For the text-containing cell, return its midpoint in [x, y] coordinate format. 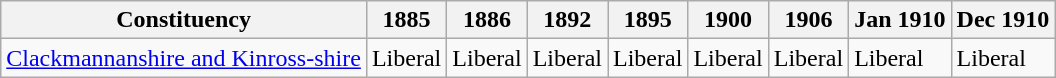
1892 [567, 20]
1906 [808, 20]
1895 [648, 20]
Dec 1910 [1003, 20]
Clackmannanshire and Kinross-shire [184, 58]
Constituency [184, 20]
1885 [406, 20]
1886 [487, 20]
1900 [728, 20]
Jan 1910 [900, 20]
